Return the [X, Y] coordinate for the center point of the cell that contains the specified text.  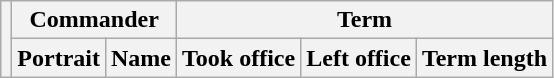
Left office [359, 58]
Commander [94, 20]
Name [140, 58]
Portrait [59, 58]
Took office [239, 58]
Term length [484, 58]
Term [365, 20]
